Pinpoint the cell where the given text exists, returning its [x, y] midpoint coordinate. 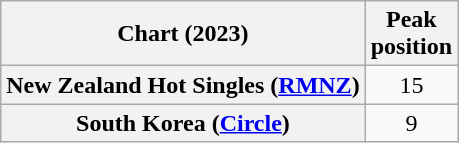
Peakposition [411, 34]
15 [411, 85]
South Korea (Circle) [183, 123]
Chart (2023) [183, 34]
9 [411, 123]
New Zealand Hot Singles (RMNZ) [183, 85]
